Search for the cell housing the specified text and yield its (x, y) center coordinate. 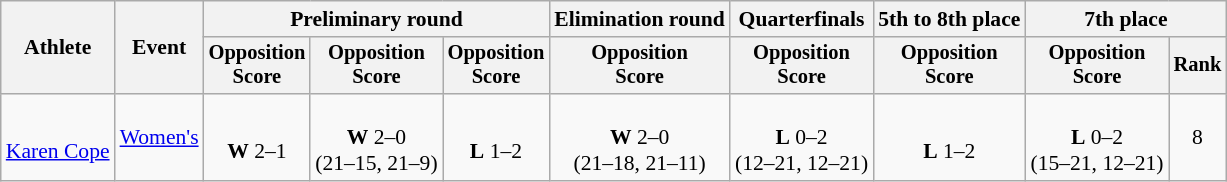
Athlete (58, 48)
7th place (1126, 19)
Karen Cope (58, 138)
Elimination round (640, 19)
W 2–0(21–15, 21–9) (376, 138)
Quarterfinals (802, 19)
Women's (160, 138)
5th to 8th place (949, 19)
W 2–1 (258, 138)
Event (160, 48)
L 0–2(12–21, 12–21) (802, 138)
8 (1198, 138)
Preliminary round (377, 19)
Rank (1198, 66)
W 2–0(21–18, 21–11) (640, 138)
L 0–2(15–21, 12–21) (1096, 138)
